Pinpoint the cell where the given text exists, returning its (X, Y) midpoint coordinate. 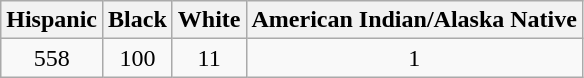
11 (209, 58)
100 (138, 58)
White (209, 20)
1 (414, 58)
American Indian/Alaska Native (414, 20)
Black (138, 20)
Hispanic (52, 20)
558 (52, 58)
